Extract the (X, Y) coordinate from the center of the cell holding the provided text.  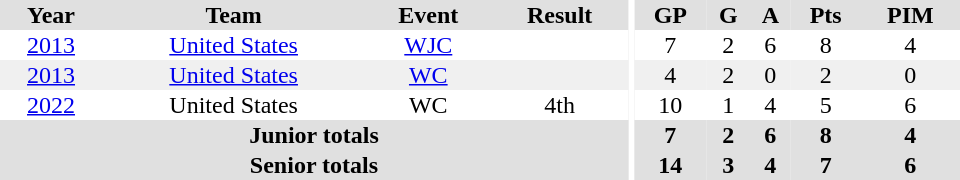
Senior totals (314, 165)
A (770, 15)
5 (826, 105)
Team (234, 15)
WJC (428, 45)
10 (670, 105)
Year (51, 15)
Event (428, 15)
1 (728, 105)
GP (670, 15)
Result (560, 15)
Pts (826, 15)
2022 (51, 105)
14 (670, 165)
PIM (910, 15)
G (728, 15)
3 (728, 165)
4th (560, 105)
Junior totals (314, 135)
